Identify which cell holds the provided text, then report its (x, y) central coordinate. 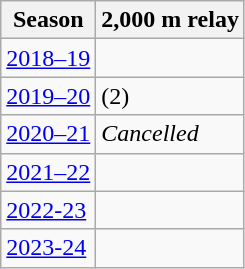
(2) (170, 96)
2019–20 (48, 96)
2021–22 (48, 172)
Cancelled (170, 134)
2022-23 (48, 210)
2,000 m relay (170, 20)
2023-24 (48, 248)
2018–19 (48, 58)
2020–21 (48, 134)
Season (48, 20)
